For the text-containing cell, return its midpoint in (x, y) coordinate format. 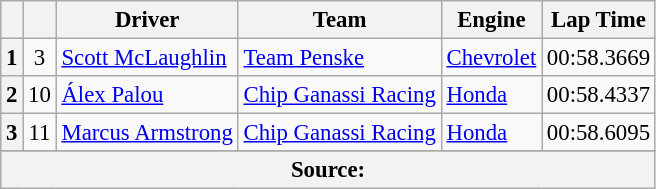
Álex Palou (147, 95)
Source: (328, 170)
00:58.4337 (599, 95)
Team Penske (340, 58)
Lap Time (599, 20)
Driver (147, 20)
11 (40, 133)
00:58.3669 (599, 58)
Scott McLaughlin (147, 58)
2 (12, 95)
Engine (491, 20)
Chevrolet (491, 58)
1 (12, 58)
00:58.6095 (599, 133)
Team (340, 20)
10 (40, 95)
Marcus Armstrong (147, 133)
